From the cell containing the given text, extract its center point as (x, y) coordinate. 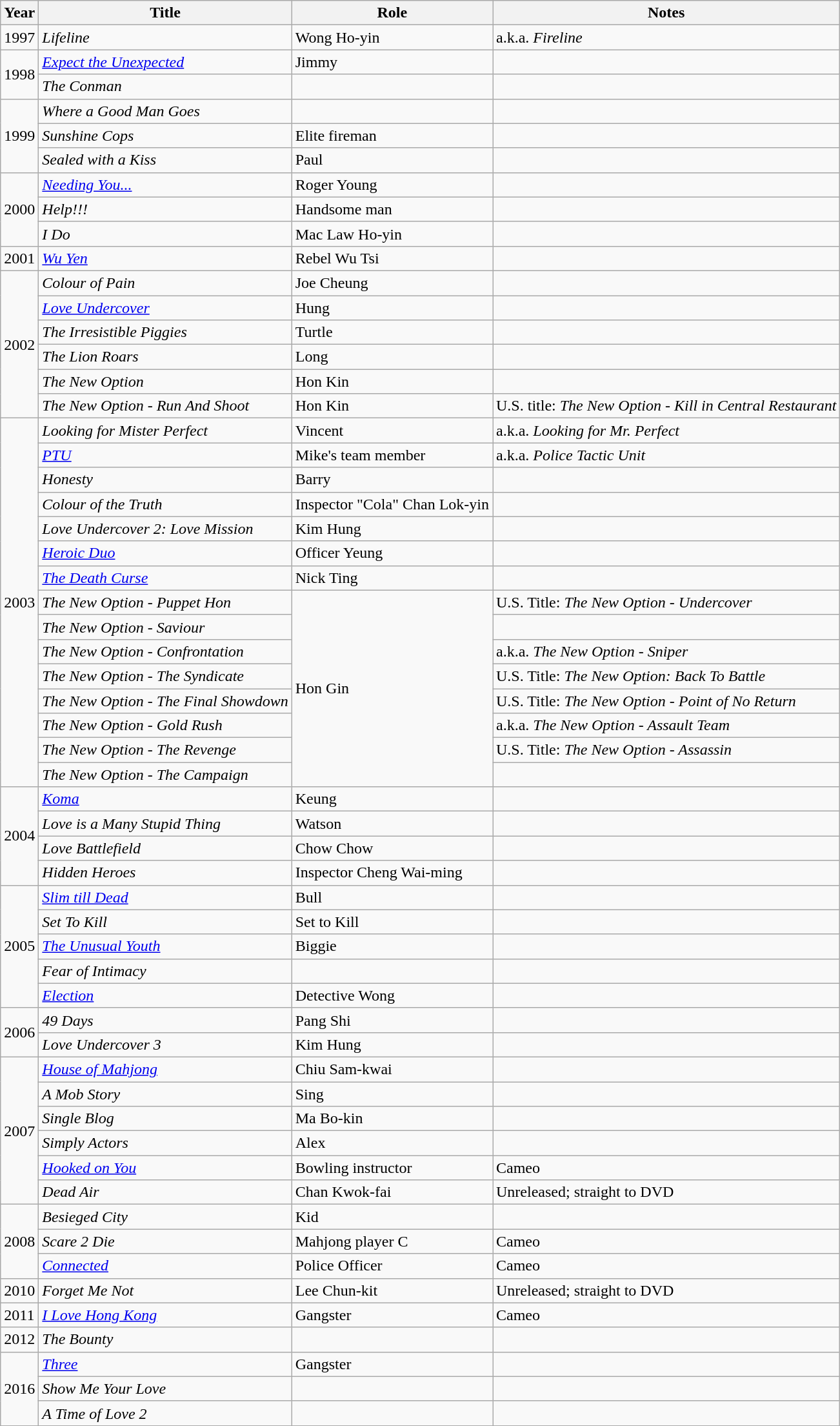
Besieged City (165, 1217)
a.k.a. Looking for Mr. Perfect (666, 431)
Ma Bo-kin (392, 1119)
The New Option - Gold Rush (165, 726)
The Lion Roars (165, 357)
Chan Kwok-fai (392, 1192)
Hooked on You (165, 1168)
The Death Curse (165, 578)
49 Days (165, 1020)
Set to Kill (392, 922)
Slim till Dead (165, 897)
Colour of Pain (165, 283)
Expect the Unexpected (165, 62)
Lee Chun-kit (392, 1290)
Colour of the Truth (165, 504)
Looking for Mister Perfect (165, 431)
2004 (19, 836)
Year (19, 13)
I Do (165, 234)
1998 (19, 74)
The New Option - Puppet Hon (165, 602)
PTU (165, 455)
Wong Ho-yin (392, 37)
Love Undercover 3 (165, 1044)
Jimmy (392, 62)
Love Undercover (165, 308)
Police Officer (392, 1266)
2007 (19, 1130)
Forget Me Not (165, 1290)
Scare 2 Die (165, 1241)
2003 (19, 603)
Election (165, 995)
Nick Ting (392, 578)
2005 (19, 946)
Chow Chow (392, 848)
A Time of Love 2 (165, 1413)
Love Battlefield (165, 848)
2016 (19, 1389)
Elite fireman (392, 136)
Biggie (392, 946)
The New Option - The Campaign (165, 775)
Role (392, 13)
1999 (19, 136)
Paul (392, 160)
Long (392, 357)
U.S. Title: The New Option - Undercover (666, 602)
a.k.a. Fireline (666, 37)
Dead Air (165, 1192)
a.k.a. The New Option - Sniper (666, 651)
Lifeline (165, 37)
Hidden Heroes (165, 873)
Help!!! (165, 209)
Pang Shi (392, 1020)
Officer Yeung (392, 553)
Watson (392, 824)
The New Option - The Revenge (165, 750)
Rebel Wu Tsi (392, 258)
Bull (392, 897)
2000 (19, 209)
U.S. Title: The New Option - Assassin (666, 750)
Bowling instructor (392, 1168)
The Irresistible Piggies (165, 332)
A Mob Story (165, 1094)
Inspector "Cola" Chan Lok-yin (392, 504)
Three (165, 1364)
2011 (19, 1315)
Turtle (392, 332)
U.S. title: The New Option - Kill in Central Restaurant (666, 406)
Love Undercover 2: Love Mission (165, 529)
Single Blog (165, 1119)
Inspector Cheng Wai-ming (392, 873)
a.k.a. Police Tactic Unit (666, 455)
Alex (392, 1143)
Needing You... (165, 185)
The New Option - The Syndicate (165, 676)
1997 (19, 37)
Sunshine Cops (165, 136)
Hon Gin (392, 688)
The Unusual Youth (165, 946)
Title (165, 13)
Where a Good Man Goes (165, 111)
Connected (165, 1266)
Roger Young (392, 185)
Handsome man (392, 209)
a.k.a. The New Option - Assault Team (666, 726)
Wu Yen (165, 258)
Vincent (392, 431)
The New Option - The Final Showdown (165, 700)
Honesty (165, 480)
Barry (392, 480)
Mac Law Ho-yin (392, 234)
Notes (666, 13)
The New Option - Saviour (165, 627)
Heroic Duo (165, 553)
Love is a Many Stupid Thing (165, 824)
Detective Wong (392, 995)
Hung (392, 308)
Fear of Intimacy (165, 971)
Mike's team member (392, 455)
2006 (19, 1032)
House of Mahjong (165, 1069)
Koma (165, 799)
Sing (392, 1094)
The New Option - Confrontation (165, 651)
Mahjong player C (392, 1241)
2001 (19, 258)
The New Option (165, 382)
Joe Cheung (392, 283)
2012 (19, 1339)
2010 (19, 1290)
Show Me Your Love (165, 1389)
The New Option - Run And Shoot (165, 406)
U.S. Title: The New Option: Back To Battle (666, 676)
Keung (392, 799)
2008 (19, 1241)
Simply Actors (165, 1143)
The Bounty (165, 1339)
Kid (392, 1217)
I Love Hong Kong (165, 1315)
The Conman (165, 87)
Sealed with a Kiss (165, 160)
U.S. Title: The New Option - Point of No Return (666, 700)
2002 (19, 344)
Set To Kill (165, 922)
Chiu Sam-kwai (392, 1069)
